Locate the cell with the specified text and output its (x, y) center coordinate. 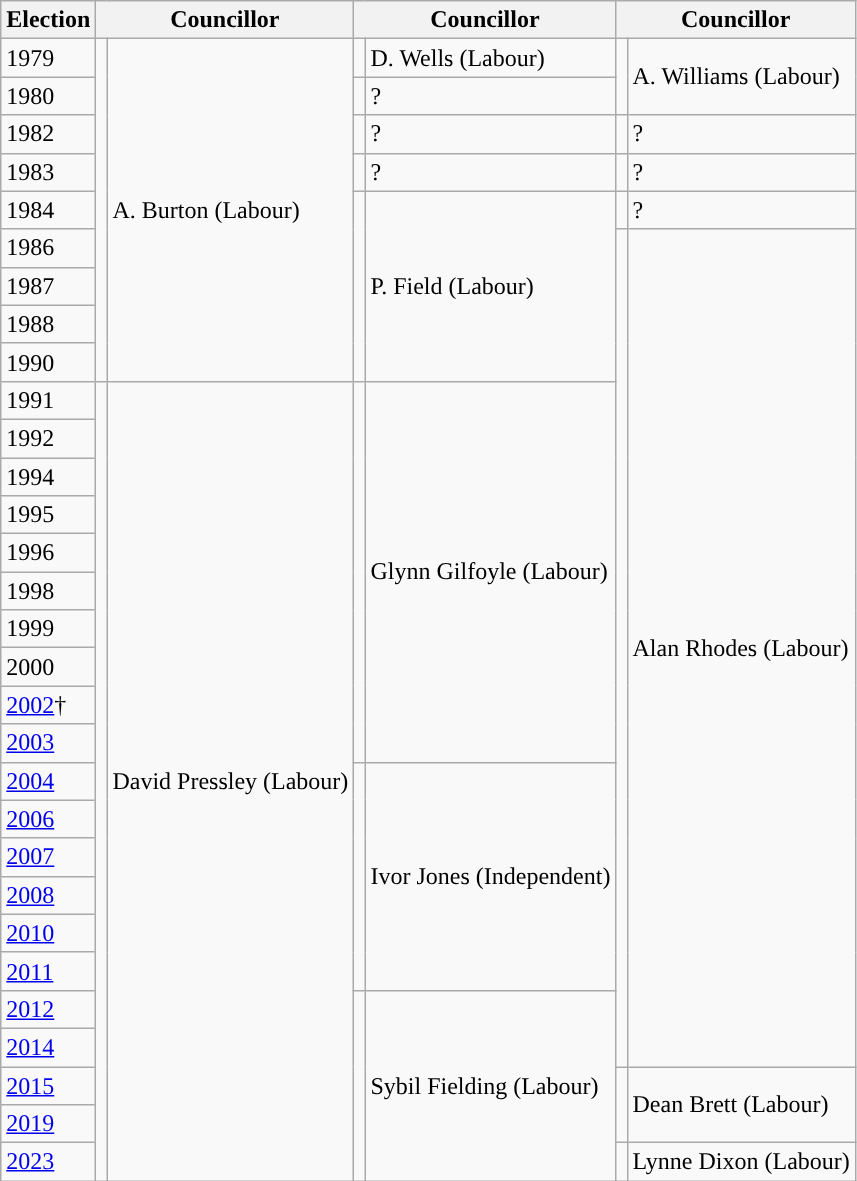
1988 (48, 324)
Alan Rhodes (Labour) (741, 648)
2019 (48, 1124)
2012 (48, 1009)
2015 (48, 1085)
A. Burton (Labour) (230, 210)
1992 (48, 438)
2003 (48, 743)
2010 (48, 933)
1999 (48, 629)
2000 (48, 667)
2008 (48, 895)
Sybil Fielding (Labour) (490, 1085)
1982 (48, 134)
1998 (48, 591)
2006 (48, 819)
1979 (48, 58)
1996 (48, 553)
A. Williams (Labour) (741, 77)
Lynne Dixon (Labour) (741, 1162)
Election (48, 20)
1991 (48, 400)
P. Field (Labour) (490, 286)
1980 (48, 96)
2023 (48, 1162)
1995 (48, 515)
1994 (48, 477)
2011 (48, 971)
2004 (48, 781)
2014 (48, 1047)
1983 (48, 172)
1986 (48, 248)
Ivor Jones (Independent) (490, 876)
David Pressley (Labour) (230, 780)
1984 (48, 210)
1987 (48, 286)
Glynn Gilfoyle (Labour) (490, 572)
2007 (48, 857)
2002† (48, 705)
1990 (48, 362)
D. Wells (Labour) (490, 58)
Dean Brett (Labour) (741, 1104)
